Search for the cell housing the specified text and yield its [X, Y] center coordinate. 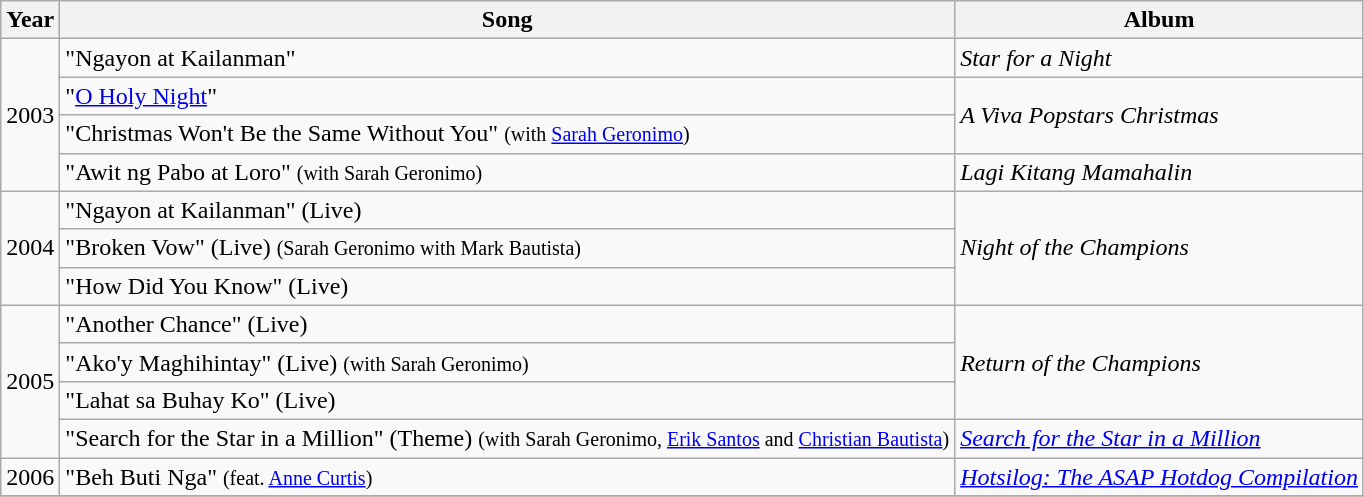
"Lahat sa Buhay Ko" (Live) [508, 400]
"Awit ng Pabo at Loro" (with Sarah Geronimo) [508, 172]
"Another Chance" (Live) [508, 324]
2003 [30, 115]
Song [508, 20]
Year [30, 20]
Album [1160, 20]
Return of the Champions [1160, 362]
"Ngayon at Kailanman" [508, 58]
Lagi Kitang Mamahalin [1160, 172]
"Search for the Star in a Million" (Theme) (with Sarah Geronimo, Erik Santos and Christian Bautista) [508, 438]
Search for the Star in a Million [1160, 438]
"How Did You Know" (Live) [508, 286]
2005 [30, 381]
"O Holy Night" [508, 96]
2006 [30, 477]
"Ngayon at Kailanman" (Live) [508, 210]
"Broken Vow" (Live) (Sarah Geronimo with Mark Bautista) [508, 248]
"Christmas Won't Be the Same Without You" (with Sarah Geronimo) [508, 134]
Night of the Champions [1160, 248]
2004 [30, 248]
"Beh Buti Nga" (feat. Anne Curtis) [508, 477]
Hotsilog: The ASAP Hotdog Compilation [1160, 477]
"Ako'y Maghihintay" (Live) (with Sarah Geronimo) [508, 362]
A Viva Popstars Christmas [1160, 115]
Star for a Night [1160, 58]
